Output the [X, Y] coordinate of the center of the cell containing the given text.  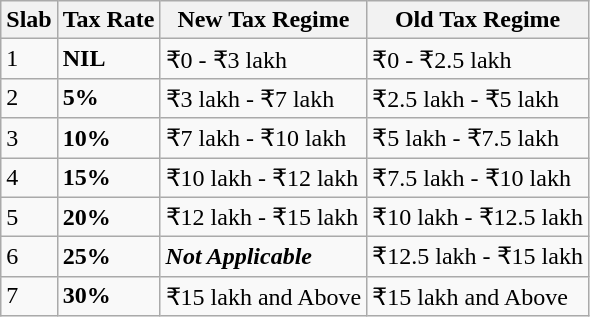
₹10 lakh - ₹12 lakh [264, 178]
Slab [29, 20]
₹0 - ₹3 lakh [264, 59]
7 [29, 296]
NIL [108, 59]
2 [29, 98]
5% [108, 98]
₹0 - ₹2.5 lakh [478, 59]
₹7 lakh - ₹10 lakh [264, 138]
Old Tax Regime [478, 20]
25% [108, 257]
10% [108, 138]
₹12.5 lakh - ₹15 lakh [478, 257]
6 [29, 257]
Tax Rate [108, 20]
Not Applicable [264, 257]
₹7.5 lakh - ₹10 lakh [478, 178]
₹10 lakh - ₹12.5 lakh [478, 217]
3 [29, 138]
₹12 lakh - ₹15 lakh [264, 217]
New Tax Regime [264, 20]
5 [29, 217]
₹2.5 lakh - ₹5 lakh [478, 98]
20% [108, 217]
₹3 lakh - ₹7 lakh [264, 98]
15% [108, 178]
30% [108, 296]
1 [29, 59]
₹5 lakh - ₹7.5 lakh [478, 138]
4 [29, 178]
